From the cell containing the given text, extract its center point as (X, Y) coordinate. 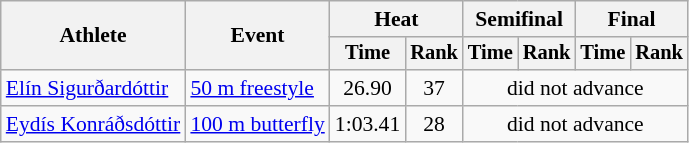
Event (257, 36)
Elín Sigurðardóttir (94, 88)
Final (631, 19)
50 m freestyle (257, 88)
28 (434, 124)
Heat (396, 19)
37 (434, 88)
Semifinal (519, 19)
26.90 (368, 88)
Athlete (94, 36)
1:03.41 (368, 124)
100 m butterfly (257, 124)
Eydís Konráðsdóttir (94, 124)
